For the text-containing cell, return its midpoint in (x, y) coordinate format. 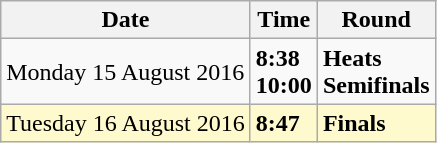
Finals (376, 123)
8:3810:00 (284, 72)
Date (126, 20)
HeatsSemifinals (376, 72)
Monday 15 August 2016 (126, 72)
Time (284, 20)
Round (376, 20)
8:47 (284, 123)
Tuesday 16 August 2016 (126, 123)
